Output the (X, Y) coordinate of the center of the cell containing the given text.  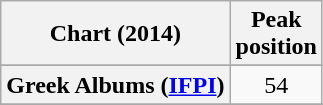
Greek Albums (IFPI) (116, 85)
Peakposition (276, 34)
Chart (2014) (116, 34)
54 (276, 85)
